From the cell containing the given text, extract its center point as (x, y) coordinate. 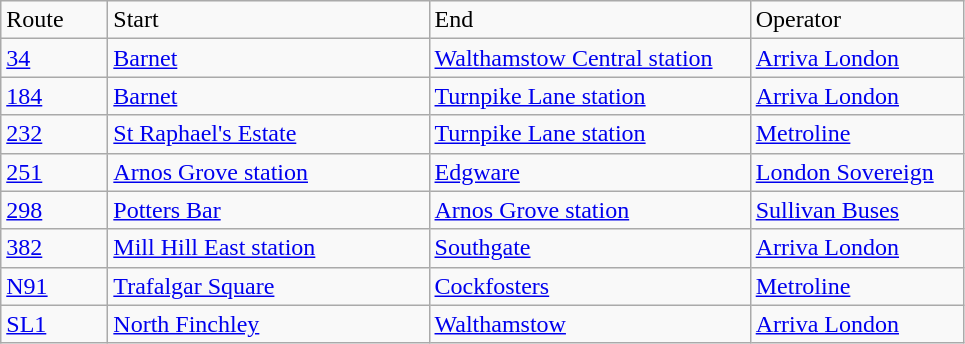
Sullivan Buses (857, 210)
Walthamstow (590, 324)
London Sovereign (857, 172)
SL1 (54, 324)
Southgate (590, 248)
N91 (54, 286)
Route (54, 20)
Potters Bar (268, 210)
251 (54, 172)
298 (54, 210)
Walthamstow Central station (590, 58)
St Raphael's Estate (268, 134)
Edgware (590, 172)
232 (54, 134)
Cockfosters (590, 286)
North Finchley (268, 324)
Trafalgar Square (268, 286)
End (590, 20)
Operator (857, 20)
184 (54, 96)
Mill Hill East station (268, 248)
Start (268, 20)
34 (54, 58)
382 (54, 248)
